Detect which cell encompasses the target text, then output its (X, Y) center coordinate. 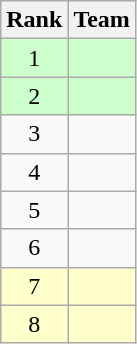
3 (34, 134)
6 (34, 248)
Team (102, 20)
8 (34, 324)
2 (34, 96)
Rank (34, 20)
4 (34, 172)
7 (34, 286)
1 (34, 58)
5 (34, 210)
